For the text-containing cell, return its midpoint in (X, Y) coordinate format. 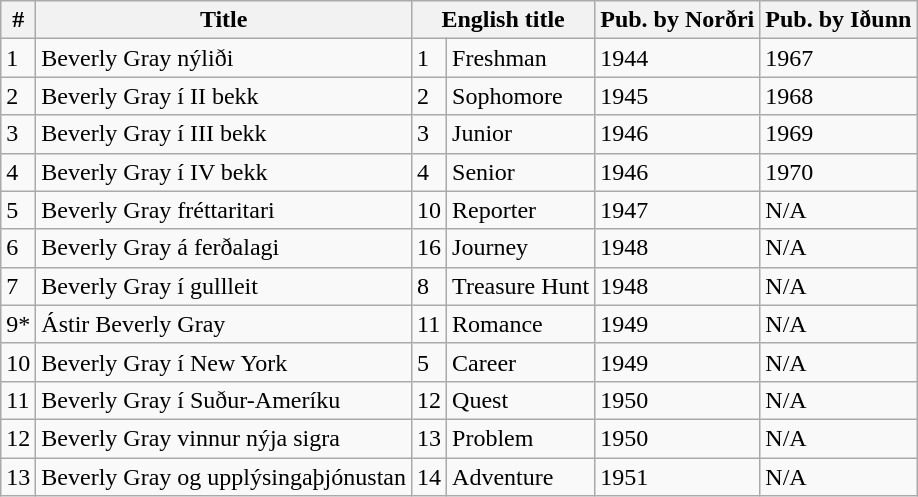
Journey (521, 248)
9* (18, 324)
Freshman (521, 58)
Beverly Gray í II bekk (224, 96)
1945 (678, 96)
Beverly Gray í Suður-Ameríku (224, 400)
Quest (521, 400)
1968 (838, 96)
Romance (521, 324)
# (18, 20)
Reporter (521, 210)
Senior (521, 172)
Problem (521, 438)
Career (521, 362)
Pub. by Iðunn (838, 20)
8 (428, 286)
Beverly Gray í III bekk (224, 134)
1967 (838, 58)
Junior (521, 134)
1969 (838, 134)
English title (502, 20)
Beverly Gray á ferðalagi (224, 248)
Title (224, 20)
1951 (678, 477)
Adventure (521, 477)
7 (18, 286)
Treasure Hunt (521, 286)
Beverly Gray fréttaritari (224, 210)
Beverly Gray vinnur nýja sigra (224, 438)
Beverly Gray í IV bekk (224, 172)
Beverly Gray nýliði (224, 58)
1970 (838, 172)
6 (18, 248)
Beverly Gray í New York (224, 362)
16 (428, 248)
1944 (678, 58)
Ástir Beverly Gray (224, 324)
Beverly Gray í gullleit (224, 286)
1947 (678, 210)
Beverly Gray og upplýsingaþjónustan (224, 477)
Sophomore (521, 96)
Pub. by Norðri (678, 20)
14 (428, 477)
